Identify which cell holds the provided text, then report its (x, y) central coordinate. 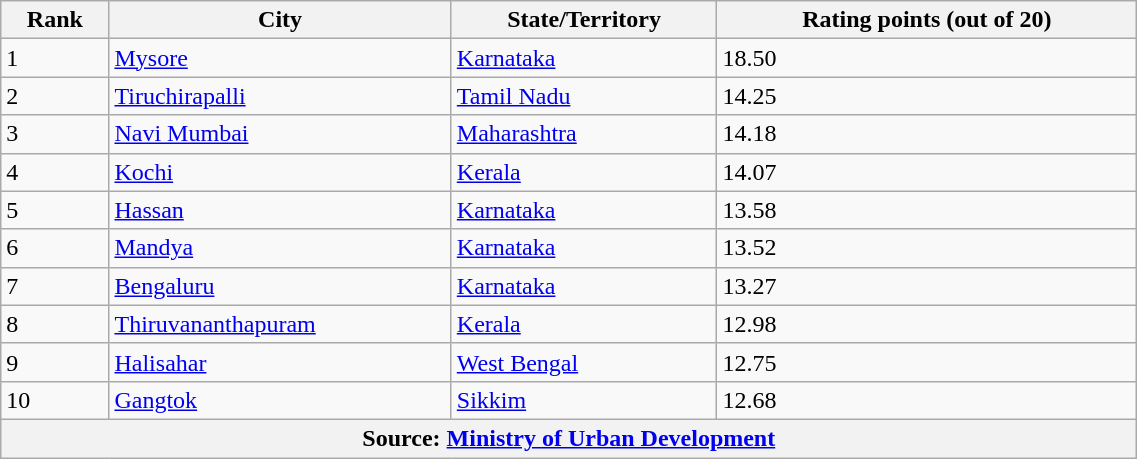
12.68 (927, 400)
Tiruchirapalli (280, 96)
2 (55, 96)
13.27 (927, 286)
Source: Ministry of Urban Development (569, 438)
12.98 (927, 324)
9 (55, 362)
7 (55, 286)
Rating points (out of 20) (927, 20)
13.58 (927, 210)
Halisahar (280, 362)
City (280, 20)
Gangtok (280, 400)
West Bengal (584, 362)
8 (55, 324)
10 (55, 400)
3 (55, 134)
14.25 (927, 96)
Tamil Nadu (584, 96)
13.52 (927, 248)
1 (55, 58)
Kochi (280, 172)
Hassan (280, 210)
Sikkim (584, 400)
14.18 (927, 134)
Rank (55, 20)
6 (55, 248)
Mysore (280, 58)
14.07 (927, 172)
18.50 (927, 58)
12.75 (927, 362)
Bengaluru (280, 286)
Mandya (280, 248)
Maharashtra (584, 134)
5 (55, 210)
4 (55, 172)
State/Territory (584, 20)
Navi Mumbai (280, 134)
Thiruvananthapuram (280, 324)
